Identify which cell holds the provided text, then report its (X, Y) central coordinate. 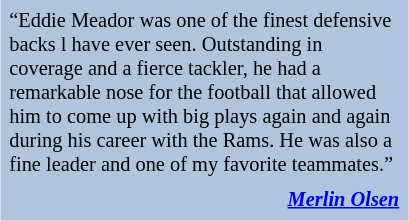
Merlin Olsen (204, 200)
